From the cell containing the given text, extract its center point as (X, Y) coordinate. 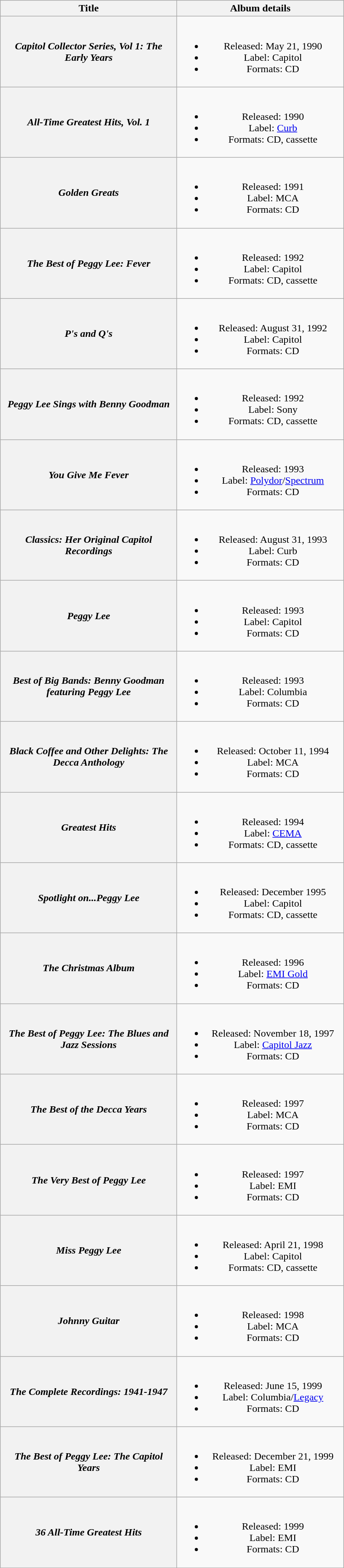
Greatest Hits (89, 827)
You Give Me Fever (89, 474)
Golden Greats (89, 192)
Album details (261, 8)
Released: 1997Label: EMIFormats: CD (261, 1180)
Released: 1996Label: EMI GoldFormats: CD (261, 968)
Title (89, 8)
Miss Peggy Lee (89, 1250)
Released: August 31, 1993Label: CurbFormats: CD (261, 545)
Peggy Lee Sings with Benny Goodman (89, 404)
The Best of Peggy Lee: The Capitol Years (89, 1462)
The Very Best of Peggy Lee (89, 1180)
Released: December 1995Label: CapitolFormats: CD, cassette (261, 898)
Spotlight on...Peggy Lee (89, 898)
The Complete Recordings: 1941-1947 (89, 1391)
Released: August 31, 1992Label: CapitolFormats: CD (261, 333)
36 All-Time Greatest Hits (89, 1532)
Released: May 21, 1990Label: CapitolFormats: CD (261, 51)
Released: 1997Label: MCAFormats: CD (261, 1109)
P's and Q's (89, 333)
Released: 1998Label: MCAFormats: CD (261, 1321)
Capitol Collector Series, Vol 1: The Early Years (89, 51)
Released: 1999Label: EMIFormats: CD (261, 1532)
Released: 1992Label: SonyFormats: CD, cassette (261, 404)
Released: 1994Label: CEMAFormats: CD, cassette (261, 827)
Released: 1990Label: CurbFormats: CD, cassette (261, 122)
Released: October 11, 1994Label: MCAFormats: CD (261, 756)
Released: November 18, 1997Label: Capitol JazzFormats: CD (261, 1039)
Released: June 15, 1999Label: Columbia/LegacyFormats: CD (261, 1391)
The Best of Peggy Lee: The Blues and Jazz Sessions (89, 1039)
Released: 1993Label: ColumbiaFormats: CD (261, 686)
The Best of the Decca Years (89, 1109)
The Christmas Album (89, 968)
The Best of Peggy Lee: Fever (89, 263)
Released: April 21, 1998Label: CapitolFormats: CD, cassette (261, 1250)
Black Coffee and Other Delights: The Decca Anthology (89, 756)
Classics: Her Original Capitol Recordings (89, 545)
Released: 1992Label: CapitolFormats: CD, cassette (261, 263)
Released: 1993Label: CapitolFormats: CD (261, 615)
Released: 1991Label: MCAFormats: CD (261, 192)
Released: 1993Label: Polydor/SpectrumFormats: CD (261, 474)
Best of Big Bands: Benny Goodman featuring Peggy Lee (89, 686)
All-Time Greatest Hits, Vol. 1 (89, 122)
Peggy Lee (89, 615)
Johnny Guitar (89, 1321)
Released: December 21, 1999Label: EMIFormats: CD (261, 1462)
